Determine the [X, Y] coordinate at the center of the cell enclosing the given text.  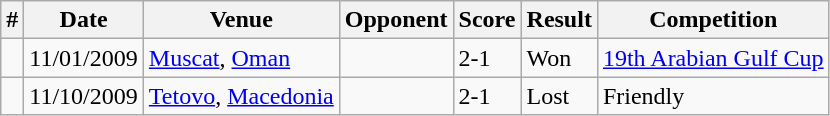
Competition [713, 20]
Lost [559, 96]
Score [487, 20]
# [12, 20]
Muscat, Oman [241, 58]
Friendly [713, 96]
Result [559, 20]
19th Arabian Gulf Cup [713, 58]
Date [84, 20]
11/01/2009 [84, 58]
Won [559, 58]
Opponent [396, 20]
Tetovo, Macedonia [241, 96]
11/10/2009 [84, 96]
Venue [241, 20]
